Search for the cell housing the specified text and yield its [x, y] center coordinate. 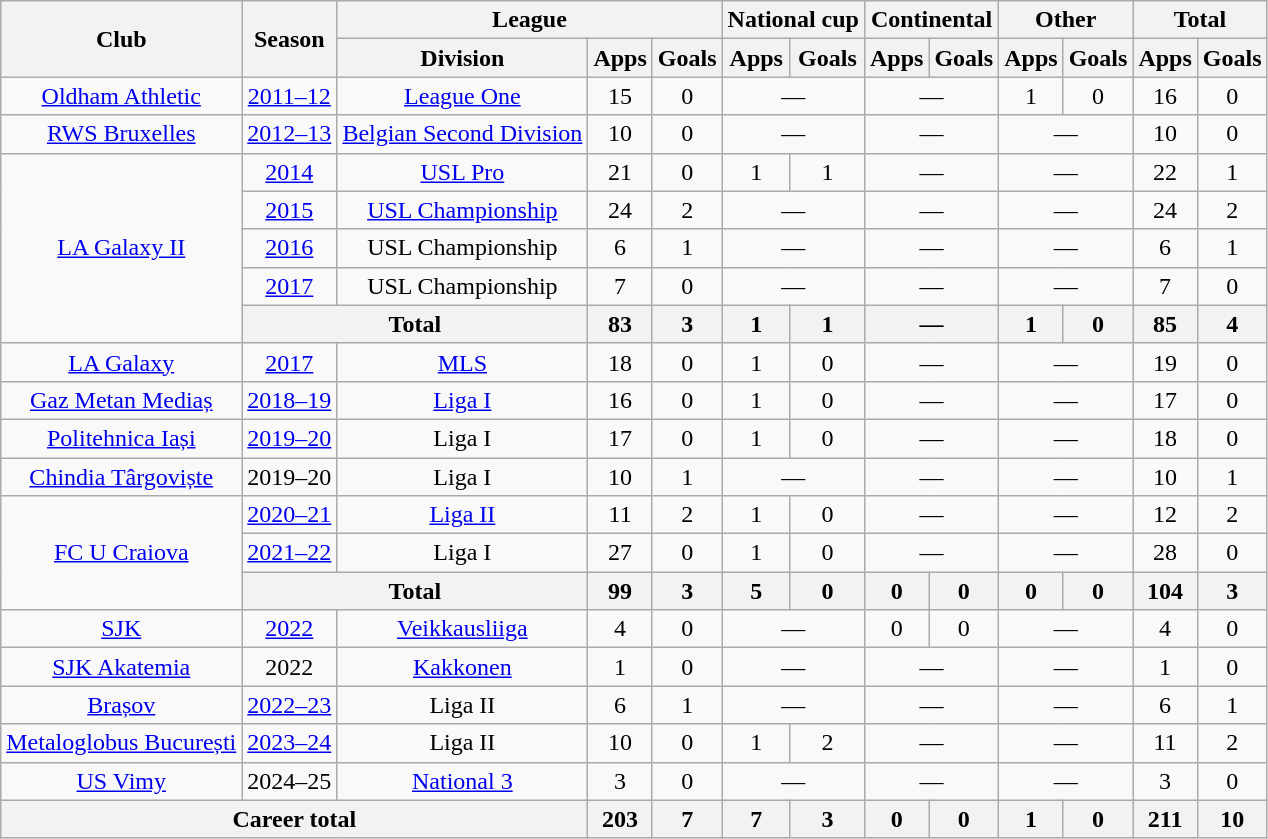
Season [290, 39]
2012–13 [290, 134]
2016 [290, 248]
2020–21 [290, 515]
28 [1165, 553]
National cup [793, 20]
2018–19 [290, 400]
27 [620, 553]
2021–22 [290, 553]
RWS Bruxelles [122, 134]
99 [620, 591]
203 [620, 819]
Veikkausliiga [462, 629]
LA Galaxy II [122, 248]
211 [1165, 819]
Chindia Târgoviște [122, 477]
22 [1165, 172]
SJK [122, 629]
2024–25 [290, 781]
2015 [290, 210]
Politehnica Iași [122, 438]
2014 [290, 172]
FC U Craiova [122, 553]
Other [1066, 20]
2011–12 [290, 96]
2023–24 [290, 743]
League [530, 20]
Oldham Athletic [122, 96]
US Vimy [122, 781]
MLS [462, 362]
2022–23 [290, 705]
104 [1165, 591]
Brașov [122, 705]
League One [462, 96]
83 [620, 324]
5 [756, 591]
USL Pro [462, 172]
12 [1165, 515]
SJK Akatemia [122, 667]
Division [462, 58]
Metaloglobus București [122, 743]
Belgian Second Division [462, 134]
15 [620, 96]
National 3 [462, 781]
19 [1165, 362]
Career total [294, 819]
LA Galaxy [122, 362]
Continental [931, 20]
Kakkonen [462, 667]
Gaz Metan Mediaș [122, 400]
85 [1165, 324]
21 [620, 172]
Club [122, 39]
